Identify which cell holds the provided text, then report its [X, Y] central coordinate. 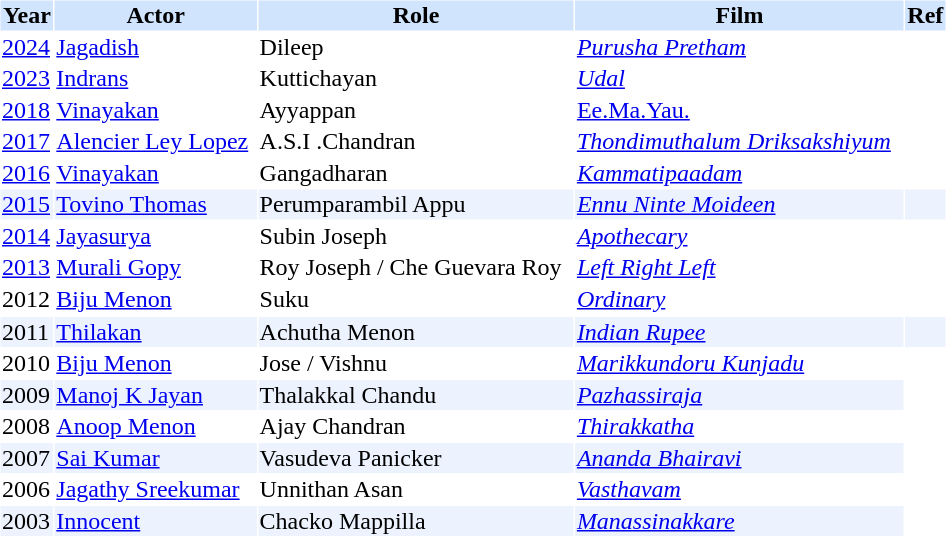
Thilakan [156, 332]
Ennu Ninte Moideen [739, 205]
Roy Joseph / Che Guevara Roy [416, 267]
Jose / Vishnu [416, 363]
2017 [26, 141]
2006 [26, 489]
Actor [156, 15]
Jayasurya [156, 236]
Vasthavam [739, 489]
Apothecary [739, 236]
Kuttichayan [416, 79]
Jagathy Sreekumar [156, 489]
Left Right Left [739, 267]
Purusha Pretham [739, 47]
Suku [416, 299]
2015 [26, 205]
2023 [26, 79]
Innocent [156, 521]
Marikkundoru Kunjadu [739, 363]
2024 [26, 47]
Ajay Chandran [416, 427]
Alencier Ley Lopez [156, 141]
Anoop Menon [156, 427]
Vasudeva Panicker [416, 458]
Chacko Mappilla [416, 521]
Tovino Thomas [156, 205]
A.S.I .Chandran [416, 141]
Thirakkatha [739, 427]
Unnithan Asan [416, 489]
Dileep [416, 47]
Ee.Ma.Yau. [739, 110]
Thalakkal Chandu [416, 395]
2003 [26, 521]
Indian Rupee [739, 332]
Ref [925, 15]
2013 [26, 267]
Murali Gopy [156, 267]
2012 [26, 299]
Perumparambil Appu [416, 205]
2018 [26, 110]
2011 [26, 332]
2008 [26, 427]
Manassinakkare [739, 521]
2007 [26, 458]
2010 [26, 363]
Gangadharan [416, 173]
2016 [26, 173]
Ananda Bhairavi [739, 458]
Indrans [156, 79]
Ayyappan [416, 110]
Kammatipaadam [739, 173]
Film [739, 15]
Achutha Menon [416, 332]
Sai Kumar [156, 458]
Jagadish [156, 47]
Thondimuthalum Driksakshiyum [739, 141]
Manoj K Jayan [156, 395]
Role [416, 15]
Subin Joseph [416, 236]
Year [26, 15]
Udal [739, 79]
Ordinary [739, 299]
2014 [26, 236]
2009 [26, 395]
Pazhassiraja [739, 395]
